Scan for the cell matching the given text and deliver its [x, y] coordinate at center. 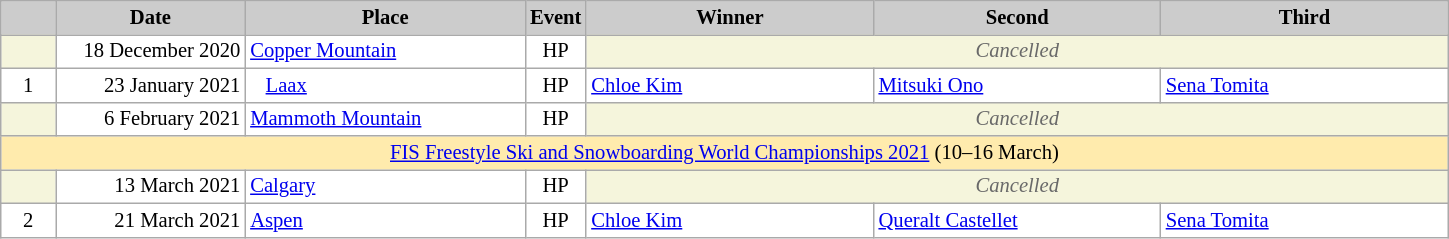
Mammoth Mountain [385, 119]
1 [28, 85]
Copper Mountain [385, 51]
21 March 2021 [151, 220]
FIS Freestyle Ski and Snowboarding World Championships 2021 (10–16 March) [724, 153]
Second [1018, 17]
Winner [730, 17]
Event [556, 17]
6 February 2021 [151, 119]
Place [385, 17]
13 March 2021 [151, 186]
2 [28, 220]
Mitsuki Ono [1018, 85]
Date [151, 17]
Calgary [385, 186]
23 January 2021 [151, 85]
Third [1304, 17]
Aspen [385, 220]
Queralt Castellet [1018, 220]
Laax [385, 85]
18 December 2020 [151, 51]
